Search for the cell housing the specified text and yield its (x, y) center coordinate. 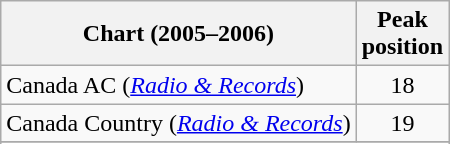
Chart (2005–2006) (178, 34)
18 (402, 85)
19 (402, 123)
Canada Country (Radio & Records) (178, 123)
Canada AC (Radio & Records) (178, 85)
Peakposition (402, 34)
